Locate the cell with the specified text and output its (x, y) center coordinate. 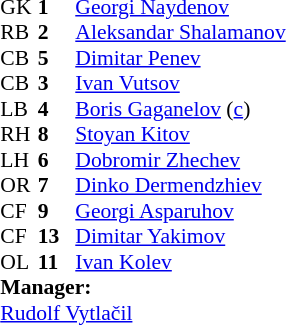
LH (19, 160)
RH (19, 135)
Manager: (142, 287)
Stoyan Kitov (180, 135)
LB (19, 109)
Dimitar Penev (180, 58)
9 (57, 211)
8 (57, 135)
4 (57, 109)
2 (57, 33)
Dinko Dermendzhiev (180, 185)
Ivan Kolev (180, 262)
7 (57, 185)
Ivan Vutsov (180, 83)
5 (57, 58)
Georgi Asparuhov (180, 211)
13 (57, 237)
OL (19, 262)
3 (57, 83)
6 (57, 160)
OR (19, 185)
Dobromir Zhechev (180, 160)
Dimitar Yakimov (180, 237)
RB (19, 33)
Boris Gaganelov (c) (180, 109)
Aleksandar Shalamanov (180, 33)
11 (57, 262)
